Locate the cell with the specified text and output its (X, Y) center coordinate. 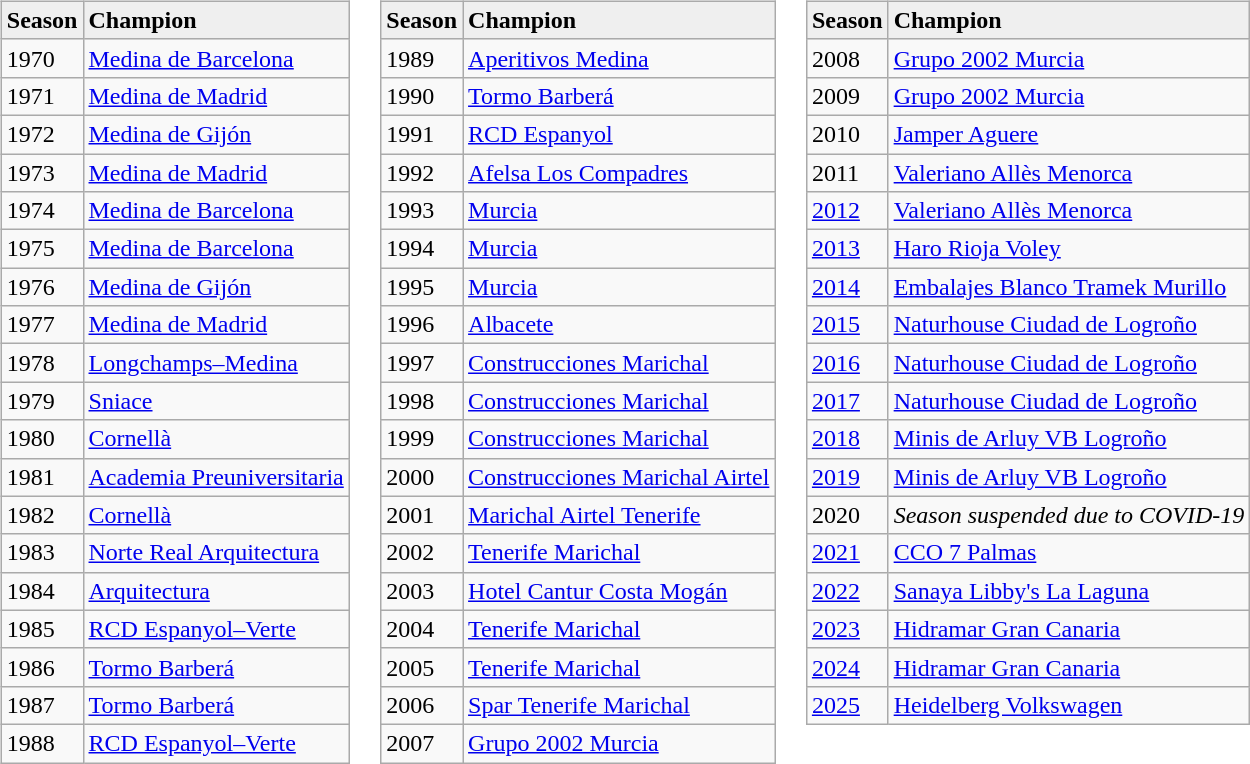
1978 (42, 363)
2011 (847, 173)
1991 (422, 134)
CCO 7 Palmas (1069, 553)
2012 (847, 211)
1983 (42, 553)
1992 (422, 173)
1986 (42, 667)
1990 (422, 96)
1985 (42, 629)
2002 (422, 553)
1988 (42, 743)
2013 (847, 249)
2021 (847, 553)
RCD Espanyol (619, 134)
Marichal Airtel Tenerife (619, 515)
2000 (422, 477)
1970 (42, 58)
1995 (422, 287)
2004 (422, 629)
Arquitectura (216, 591)
Heidelberg Volkswagen (1069, 705)
Aperitivos Medina (619, 58)
1996 (422, 325)
1999 (422, 439)
1980 (42, 439)
Jamper Aguere (1069, 134)
2017 (847, 401)
2003 (422, 591)
2007 (422, 743)
Sniace (216, 401)
1976 (42, 287)
Sanaya Libby's La Laguna (1069, 591)
2024 (847, 667)
1998 (422, 401)
1981 (42, 477)
1977 (42, 325)
Albacete (619, 325)
Academia Preuniversitaria (216, 477)
2016 (847, 363)
Haro Rioja Voley (1069, 249)
1994 (422, 249)
1989 (422, 58)
2014 (847, 287)
1987 (42, 705)
Norte Real Arquitectura (216, 553)
2010 (847, 134)
1971 (42, 96)
2009 (847, 96)
1972 (42, 134)
Season suspended due to COVID-19 (1069, 515)
2006 (422, 705)
Embalajes Blanco Tramek Murillo (1069, 287)
1984 (42, 591)
1997 (422, 363)
1979 (42, 401)
Construcciones Marichal Airtel (619, 477)
2019 (847, 477)
1993 (422, 211)
Afelsa Los Compadres (619, 173)
2018 (847, 439)
2008 (847, 58)
2023 (847, 629)
2020 (847, 515)
1973 (42, 173)
2015 (847, 325)
1982 (42, 515)
Longchamps–Medina (216, 363)
2022 (847, 591)
2005 (422, 667)
1974 (42, 211)
2025 (847, 705)
2001 (422, 515)
1975 (42, 249)
Spar Tenerife Marichal (619, 705)
Hotel Cantur Costa Mogán (619, 591)
